For the text-containing cell, return its midpoint in (x, y) coordinate format. 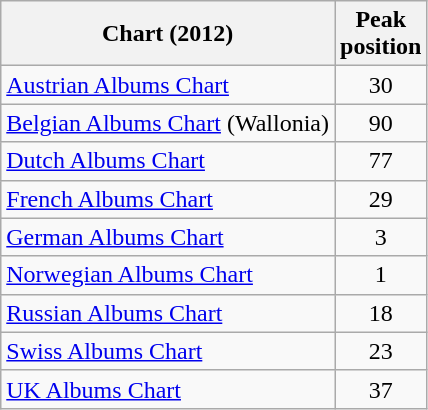
37 (380, 389)
3 (380, 237)
Peakposition (380, 34)
29 (380, 199)
Dutch Albums Chart (168, 161)
77 (380, 161)
18 (380, 313)
Austrian Albums Chart (168, 85)
German Albums Chart (168, 237)
Chart (2012) (168, 34)
UK Albums Chart (168, 389)
French Albums Chart (168, 199)
Russian Albums Chart (168, 313)
23 (380, 351)
Belgian Albums Chart (Wallonia) (168, 123)
90 (380, 123)
1 (380, 275)
Swiss Albums Chart (168, 351)
Norwegian Albums Chart (168, 275)
30 (380, 85)
